Provide the [x, y] coordinate of the cell's center where the given text is located.  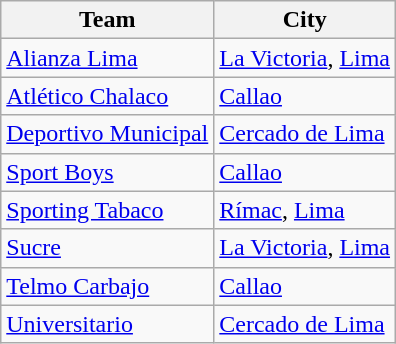
Atlético Chalaco [108, 96]
Sporting Tabaco [108, 210]
Sucre [108, 248]
Alianza Lima [108, 58]
Telmo Carbajo [108, 286]
City [305, 20]
Rímac, Lima [305, 210]
Deportivo Municipal [108, 134]
Team [108, 20]
Sport Boys [108, 172]
Universitario [108, 324]
